Identify which cell holds the provided text, then report its (X, Y) central coordinate. 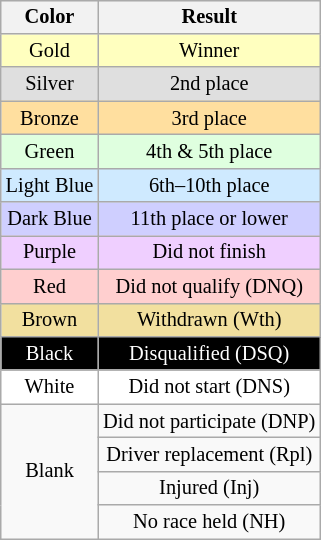
Injured (Inj) (209, 488)
Winner (209, 51)
Withdrawn (Wth) (209, 320)
Result (209, 17)
Did not finish (209, 253)
Black (50, 354)
Did not start (DNS) (209, 387)
11th place or lower (209, 219)
Color (50, 17)
Light Blue (50, 185)
Driver replacement (Rpl) (209, 455)
Green (50, 152)
Blank (50, 472)
Did not participate (DNP) (209, 421)
Brown (50, 320)
Bronze (50, 118)
2nd place (209, 84)
6th–10th place (209, 185)
Red (50, 286)
Dark Blue (50, 219)
Disqualified (DSQ) (209, 354)
Did not qualify (DNQ) (209, 286)
3rd place (209, 118)
4th & 5th place (209, 152)
Purple (50, 253)
White (50, 387)
Silver (50, 84)
Gold (50, 51)
No race held (NH) (209, 522)
